For the text-containing cell, return its midpoint in [x, y] coordinate format. 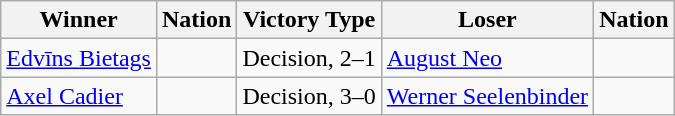
Edvīns Bietags [79, 58]
Victory Type [309, 20]
Loser [487, 20]
Winner [79, 20]
Axel Cadier [79, 96]
Decision, 3–0 [309, 96]
August Neo [487, 58]
Werner Seelenbinder [487, 96]
Decision, 2–1 [309, 58]
